Return [x, y] of the center of cell containing provided text 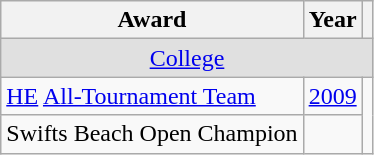
Swifts Beach Open Champion [152, 134]
2009 [332, 96]
Award [152, 20]
Year [332, 20]
College [187, 58]
HE All-Tournament Team [152, 96]
